Capture the cell that displays the provided text and extract its (X, Y) central coordinate. 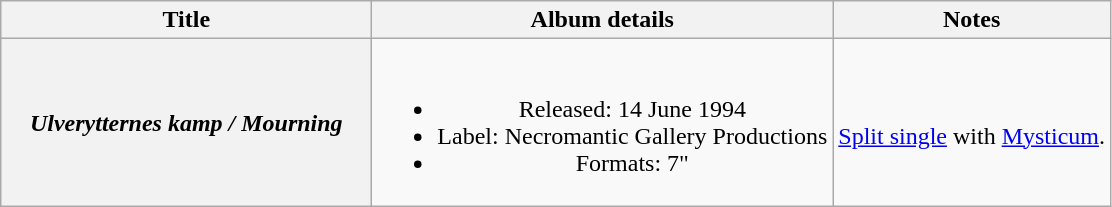
Split single with Mysticum. (972, 122)
Ulverytternes kamp / Mourning (186, 122)
Album details (602, 20)
Title (186, 20)
Released: 14 June 1994Label: Necromantic Gallery ProductionsFormats: 7" (602, 122)
Notes (972, 20)
